Find where the given text appears and provide that cell's center as [X, Y] coordinate. 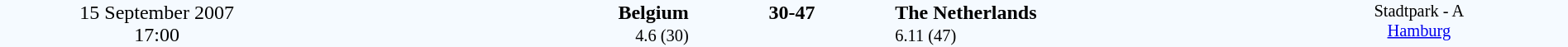
Belgium [501, 12]
30-47 [791, 12]
6.11 (47) [1082, 36]
15 September 200717:00 [157, 23]
Stadtpark - A Hamburg [1419, 23]
The Netherlands [1082, 12]
4.6 (30) [501, 36]
